For the text-containing cell, return its midpoint in [x, y] coordinate format. 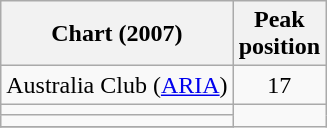
Australia Club (ARIA) [117, 85]
17 [279, 85]
Chart (2007) [117, 34]
Peakposition [279, 34]
